Scan for the cell matching the given text and deliver its [x, y] coordinate at center. 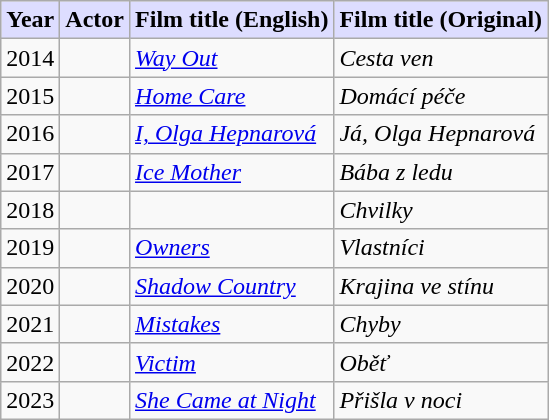
Chyby [441, 324]
Film title (English) [232, 20]
Year [30, 20]
Shadow Country [232, 286]
2015 [30, 96]
Domácí péče [441, 96]
Oběť [441, 362]
2020 [30, 286]
Krajina ve stínu [441, 286]
Cesta ven [441, 58]
Film title (Original) [441, 20]
Bába z ledu [441, 172]
Ice Mother [232, 172]
2021 [30, 324]
I, Olga Hepnarová [232, 134]
Já, Olga Hepnarová [441, 134]
Victim [232, 362]
Actor [95, 20]
Vlastníci [441, 248]
She Came at Night [232, 400]
Přišla v noci [441, 400]
2022 [30, 362]
2023 [30, 400]
2016 [30, 134]
2018 [30, 210]
2019 [30, 248]
Way Out [232, 58]
2017 [30, 172]
Mistakes [232, 324]
Chvilky [441, 210]
Owners [232, 248]
Home Care [232, 96]
2014 [30, 58]
